Provide the (X, Y) coordinate of the cell's center where the given text is located.  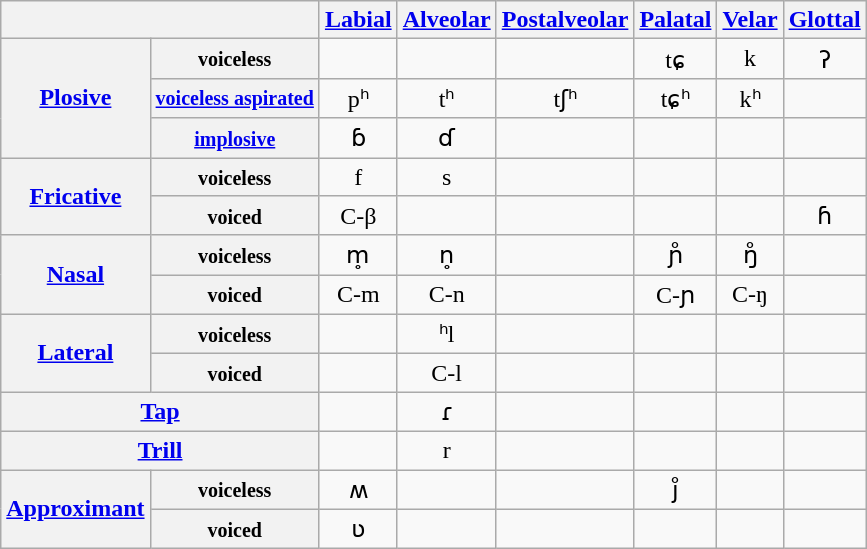
ɲ̊ (676, 255)
ʔ (824, 59)
kʰ (750, 98)
r (446, 450)
ŋ̊ (750, 255)
Alveolar (446, 20)
ȷ̊ (676, 490)
ʋ (358, 529)
pʰ (358, 98)
Plosive (76, 98)
ʰl (446, 334)
tʰ (446, 98)
Approximant (76, 510)
Fricative (76, 197)
tɕʰ (676, 98)
ʍ (358, 490)
Postalveolar (565, 20)
C-n (446, 295)
tʃʰ (565, 98)
C-l (446, 373)
s (446, 177)
ɓ (358, 138)
Nasal (76, 274)
ɦ (824, 216)
Glottal (824, 20)
m̥ (358, 255)
Trill (160, 450)
C-ŋ (750, 295)
n̥ (446, 255)
voiceless aspirated (234, 98)
C-β (358, 216)
ɗ (446, 138)
tɕ (676, 59)
C-ɲ (676, 295)
Velar (750, 20)
Tap (160, 412)
Labial (358, 20)
C-m (358, 295)
Palatal (676, 20)
k (750, 59)
Lateral (76, 353)
f (358, 177)
ɾ (446, 412)
implosive (234, 138)
